Determine the [X, Y] coordinate at the center of the cell enclosing the given text.  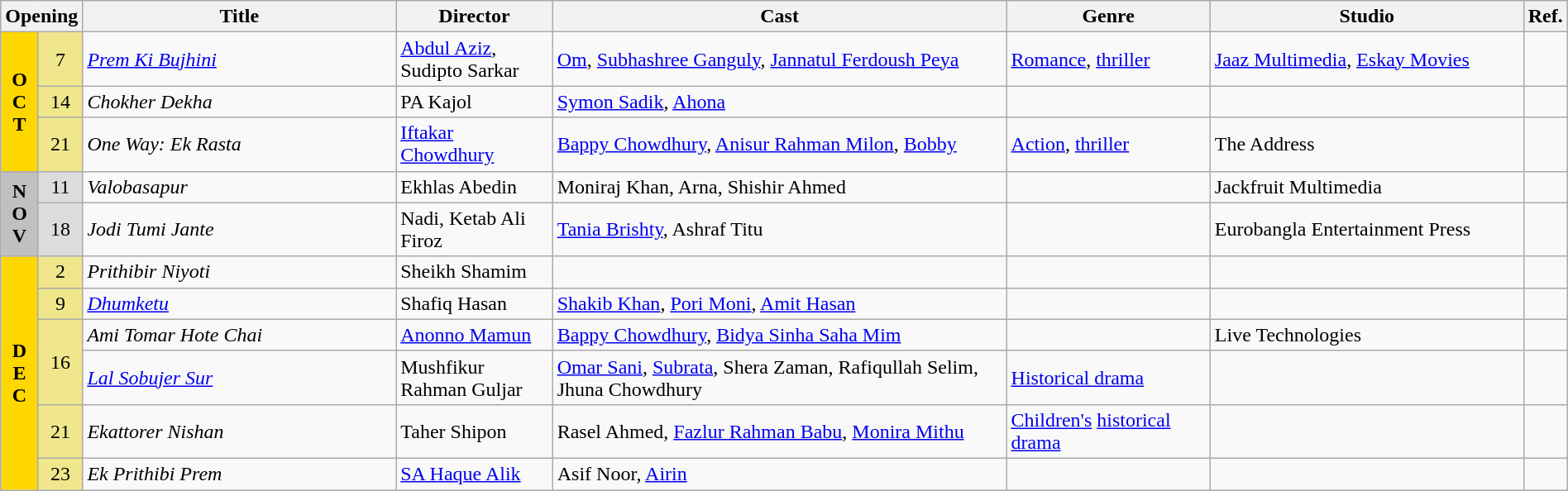
Director [475, 17]
Prithibir Niyoti [240, 272]
2 [60, 272]
The Address [1366, 144]
Shakib Khan, Pori Moni, Amit Hasan [779, 303]
Ek Prithibi Prem [240, 474]
7 [60, 60]
Historical drama [1108, 377]
Valobasapur [240, 187]
Bappy Chowdhury, Bidya Sinha Saha Mim [779, 335]
Ekattorer Nishan [240, 431]
Moniraj Khan, Arna, Shishir Ahmed [779, 187]
Action, thriller [1108, 144]
Mushfikur Rahman Guljar [475, 377]
Opening [41, 17]
Om, Subhashree Ganguly, Jannatul Ferdoush Peya [779, 60]
Shafiq Hasan [475, 303]
Ami Tomar Hote Chai [240, 335]
9 [60, 303]
Studio [1366, 17]
Romance, thriller [1108, 60]
Iftakar Chowdhury [475, 144]
Genre [1108, 17]
Children's historical drama [1108, 431]
One Way: Ek Rasta [240, 144]
Jodi Tumi Jante [240, 230]
Live Technologies [1366, 335]
Abdul Aziz, Sudipto Sarkar [475, 60]
Ref. [1545, 17]
SA Haque Alik [475, 474]
Prem Ki Bujhini [240, 60]
Dhumketu [240, 303]
Nadi, Ketab Ali Firoz [475, 230]
Eurobangla Entertainment Press [1366, 230]
Anonno Mamun [475, 335]
Ekhlas Abedin [475, 187]
16 [60, 362]
PA Kajol [475, 102]
Cast [779, 17]
Omar Sani, Subrata, Shera Zaman, Rafiqullah Selim, Jhuna Chowdhury [779, 377]
14 [60, 102]
Taher Shipon [475, 431]
11 [60, 187]
OCT [20, 102]
Chokher Dekha [240, 102]
Asif Noor, Airin [779, 474]
Rasel Ahmed, Fazlur Rahman Babu, Monira Mithu [779, 431]
Title [240, 17]
18 [60, 230]
Jackfruit Multimedia [1366, 187]
Jaaz Multimedia, Eskay Movies [1366, 60]
Bappy Chowdhury, Anisur Rahman Milon, Bobby [779, 144]
DEC [20, 373]
Symon Sadik, Ahona [779, 102]
NOV [20, 213]
Sheikh Shamim [475, 272]
Tania Brishty, Ashraf Titu [779, 230]
Lal Sobujer Sur [240, 377]
23 [60, 474]
